Scan for the cell matching the given text and deliver its [x, y] coordinate at center. 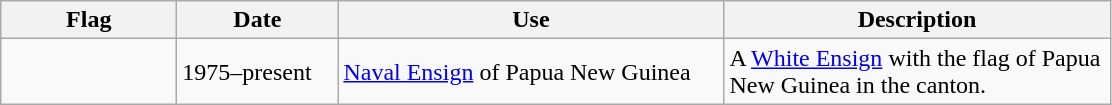
1975–present [258, 72]
Use [531, 20]
A White Ensign with the flag of Papua New Guinea in the canton. [917, 72]
Naval Ensign of Papua New Guinea [531, 72]
Flag [89, 20]
Description [917, 20]
Date [258, 20]
